Find where the given text appears and provide that cell's center as [X, Y] coordinate. 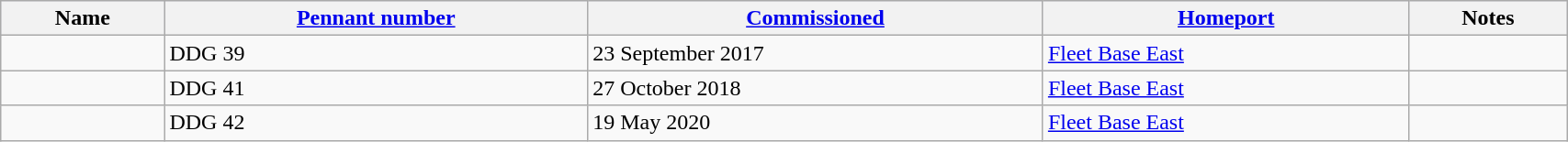
Name [83, 18]
27 October 2018 [816, 88]
DDG 39 [377, 53]
Homeport [1225, 18]
23 September 2017 [816, 53]
19 May 2020 [816, 123]
DDG 42 [377, 123]
Notes [1488, 18]
Commissioned [816, 18]
Pennant number [377, 18]
DDG 41 [377, 88]
